Return (x, y) of the center of cell containing provided text 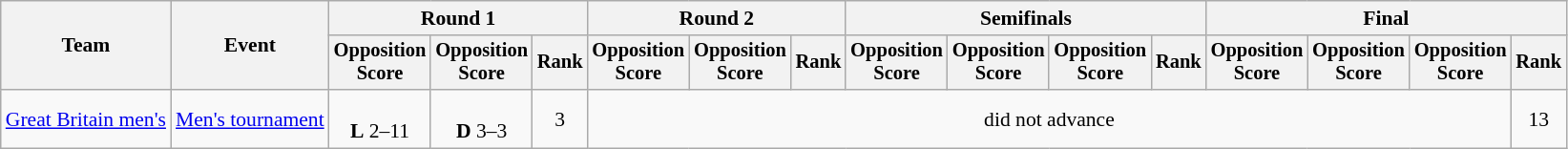
did not advance (1049, 118)
Great Britain men's (86, 118)
3 (560, 118)
Team (86, 46)
13 (1538, 118)
Event (250, 46)
D 3–3 (481, 118)
Round 2 (716, 18)
Final (1386, 18)
Men's tournament (250, 118)
L 2–11 (380, 118)
Semifinals (1025, 18)
Round 1 (458, 18)
